Find where the given text appears and provide that cell's center as (X, Y) coordinate. 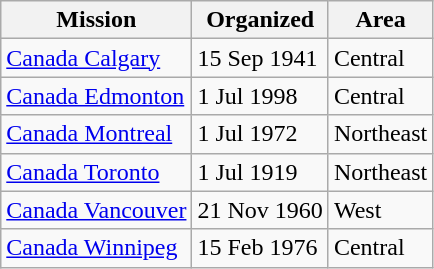
West (380, 210)
Area (380, 20)
Canada Calgary (96, 58)
Canada Edmonton (96, 96)
Canada Vancouver (96, 210)
21 Nov 1960 (260, 210)
15 Feb 1976 (260, 248)
15 Sep 1941 (260, 58)
1 Jul 1919 (260, 172)
1 Jul 1998 (260, 96)
Canada Toronto (96, 172)
Canada Winnipeg (96, 248)
Canada Montreal (96, 134)
1 Jul 1972 (260, 134)
Organized (260, 20)
Mission (96, 20)
